Output the [x, y] coordinate of the center of the cell containing the given text.  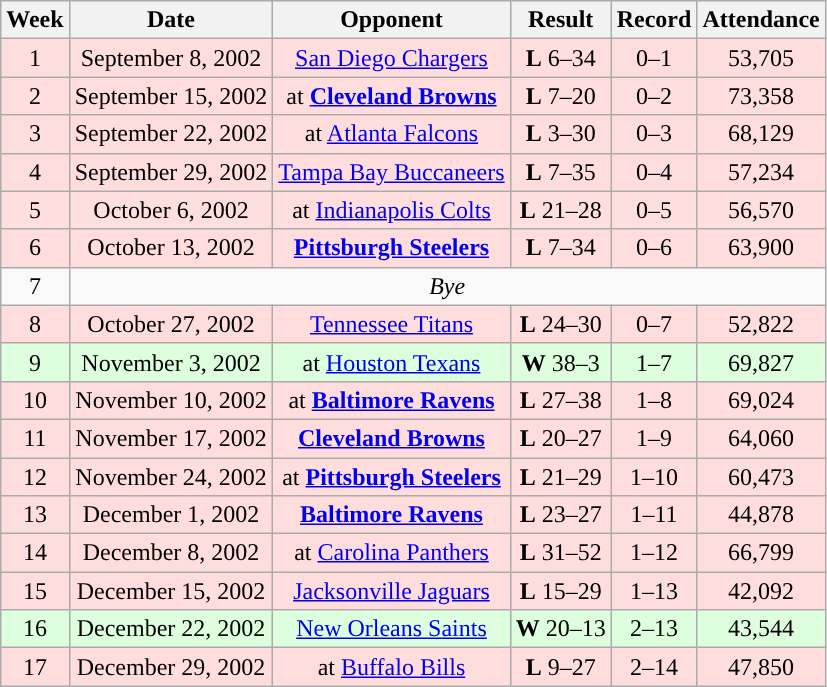
66,799 [761, 553]
69,024 [761, 400]
Tennessee Titans [392, 324]
Pittsburgh Steelers [392, 248]
November 24, 2002 [171, 477]
1–8 [654, 400]
64,060 [761, 438]
52,822 [761, 324]
L 24–30 [560, 324]
42,092 [761, 591]
0–6 [654, 248]
L 3–30 [560, 134]
Baltimore Ravens [392, 515]
1–13 [654, 591]
1–12 [654, 553]
44,878 [761, 515]
December 8, 2002 [171, 553]
L 9–27 [560, 667]
Cleveland Browns [392, 438]
December 1, 2002 [171, 515]
0–1 [654, 58]
16 [35, 629]
0–5 [654, 210]
5 [35, 210]
Tampa Bay Buccaneers [392, 172]
L 23–27 [560, 515]
3 [35, 134]
December 15, 2002 [171, 591]
December 29, 2002 [171, 667]
2–14 [654, 667]
56,570 [761, 210]
September 8, 2002 [171, 58]
10 [35, 400]
December 22, 2002 [171, 629]
September 15, 2002 [171, 96]
73,358 [761, 96]
at Indianapolis Colts [392, 210]
1–9 [654, 438]
0–2 [654, 96]
October 13, 2002 [171, 248]
11 [35, 438]
0–7 [654, 324]
2–13 [654, 629]
Record [654, 20]
14 [35, 553]
68,129 [761, 134]
L 21–28 [560, 210]
Week [35, 20]
1–11 [654, 515]
at Houston Texans [392, 362]
8 [35, 324]
0–3 [654, 134]
L 6–34 [560, 58]
October 6, 2002 [171, 210]
1–7 [654, 362]
69,827 [761, 362]
60,473 [761, 477]
9 [35, 362]
November 10, 2002 [171, 400]
at Baltimore Ravens [392, 400]
17 [35, 667]
L 20–27 [560, 438]
1 [35, 58]
2 [35, 96]
L 7–20 [560, 96]
Attendance [761, 20]
W 38–3 [560, 362]
L 27–38 [560, 400]
1–10 [654, 477]
at Pittsburgh Steelers [392, 477]
Opponent [392, 20]
6 [35, 248]
Date [171, 20]
San Diego Chargers [392, 58]
at Carolina Panthers [392, 553]
47,850 [761, 667]
57,234 [761, 172]
November 3, 2002 [171, 362]
Jacksonville Jaguars [392, 591]
L 21–29 [560, 477]
at Buffalo Bills [392, 667]
at Atlanta Falcons [392, 134]
L 7–34 [560, 248]
New Orleans Saints [392, 629]
W 20–13 [560, 629]
Result [560, 20]
13 [35, 515]
12 [35, 477]
L 7–35 [560, 172]
October 27, 2002 [171, 324]
L 15–29 [560, 591]
September 22, 2002 [171, 134]
53,705 [761, 58]
L 31–52 [560, 553]
0–4 [654, 172]
63,900 [761, 248]
at Cleveland Browns [392, 96]
15 [35, 591]
November 17, 2002 [171, 438]
Bye [447, 286]
September 29, 2002 [171, 172]
43,544 [761, 629]
7 [35, 286]
4 [35, 172]
